Return [x, y] of the center of cell containing provided text 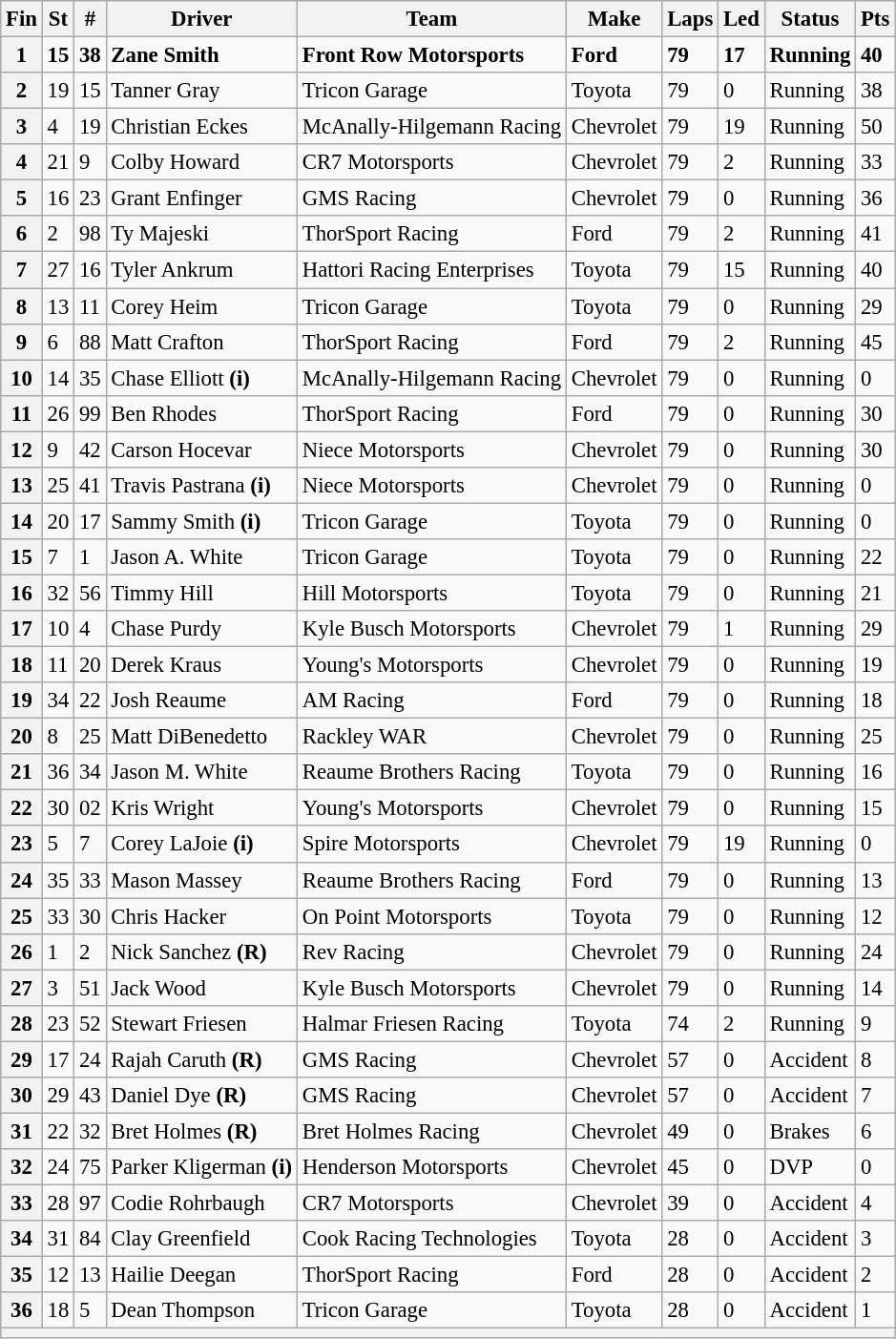
Josh Reaume [201, 701]
Chase Elliott (i) [201, 378]
50 [876, 127]
75 [90, 1167]
Christian Eckes [201, 127]
56 [90, 593]
Front Row Motorsports [431, 55]
Derek Kraus [201, 665]
Grant Enfinger [201, 199]
Stewart Friesen [201, 1024]
Halmar Friesen Racing [431, 1024]
AM Racing [431, 701]
Status [809, 19]
Travis Pastrana (i) [201, 486]
Carson Hocevar [201, 450]
99 [90, 413]
42 [90, 450]
Colby Howard [201, 162]
Hailie Deegan [201, 1275]
Jason A. White [201, 557]
52 [90, 1024]
Tanner Gray [201, 91]
Zane Smith [201, 55]
Brakes [809, 1131]
Corey LaJoie (i) [201, 845]
DVP [809, 1167]
Parker Kligerman (i) [201, 1167]
Hattori Racing Enterprises [431, 270]
Chris Hacker [201, 916]
Matt DiBenedetto [201, 737]
Jason M. White [201, 772]
Cook Racing Technologies [431, 1239]
39 [691, 1203]
98 [90, 234]
Nick Sanchez (R) [201, 952]
Ty Majeski [201, 234]
Laps [691, 19]
49 [691, 1131]
St [57, 19]
On Point Motorsports [431, 916]
Make [614, 19]
84 [90, 1239]
Rackley WAR [431, 737]
Fin [22, 19]
Jack Wood [201, 988]
Team [431, 19]
# [90, 19]
Clay Greenfield [201, 1239]
Rajah Caruth (R) [201, 1059]
43 [90, 1096]
Spire Motorsports [431, 845]
Chase Purdy [201, 629]
97 [90, 1203]
Dean Thompson [201, 1310]
Codie Rohrbaugh [201, 1203]
88 [90, 342]
Daniel Dye (R) [201, 1096]
Bret Holmes (R) [201, 1131]
02 [90, 808]
Timmy Hill [201, 593]
Corey Heim [201, 306]
Tyler Ankrum [201, 270]
Henderson Motorsports [431, 1167]
Driver [201, 19]
Ben Rhodes [201, 413]
Rev Racing [431, 952]
Sammy Smith (i) [201, 521]
Led [742, 19]
Mason Massey [201, 880]
74 [691, 1024]
51 [90, 988]
Matt Crafton [201, 342]
Kris Wright [201, 808]
Pts [876, 19]
Bret Holmes Racing [431, 1131]
Hill Motorsports [431, 593]
